Return (X, Y) of the center of cell containing provided text 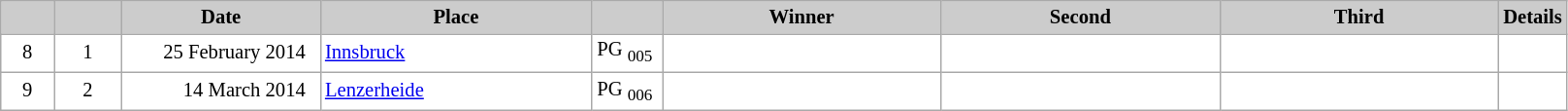
9 (27, 92)
Second (1081, 17)
PG 005 (627, 53)
1 (88, 53)
PG 006 (627, 92)
Third (1358, 17)
Winner (801, 17)
Lenzerheide (456, 92)
25 February 2014 (221, 53)
14 March 2014 (221, 92)
Date (221, 17)
Place (456, 17)
Details (1532, 17)
Innsbruck (456, 53)
8 (27, 53)
2 (88, 92)
